Detect which cell encompasses the target text, then output its [X, Y] center coordinate. 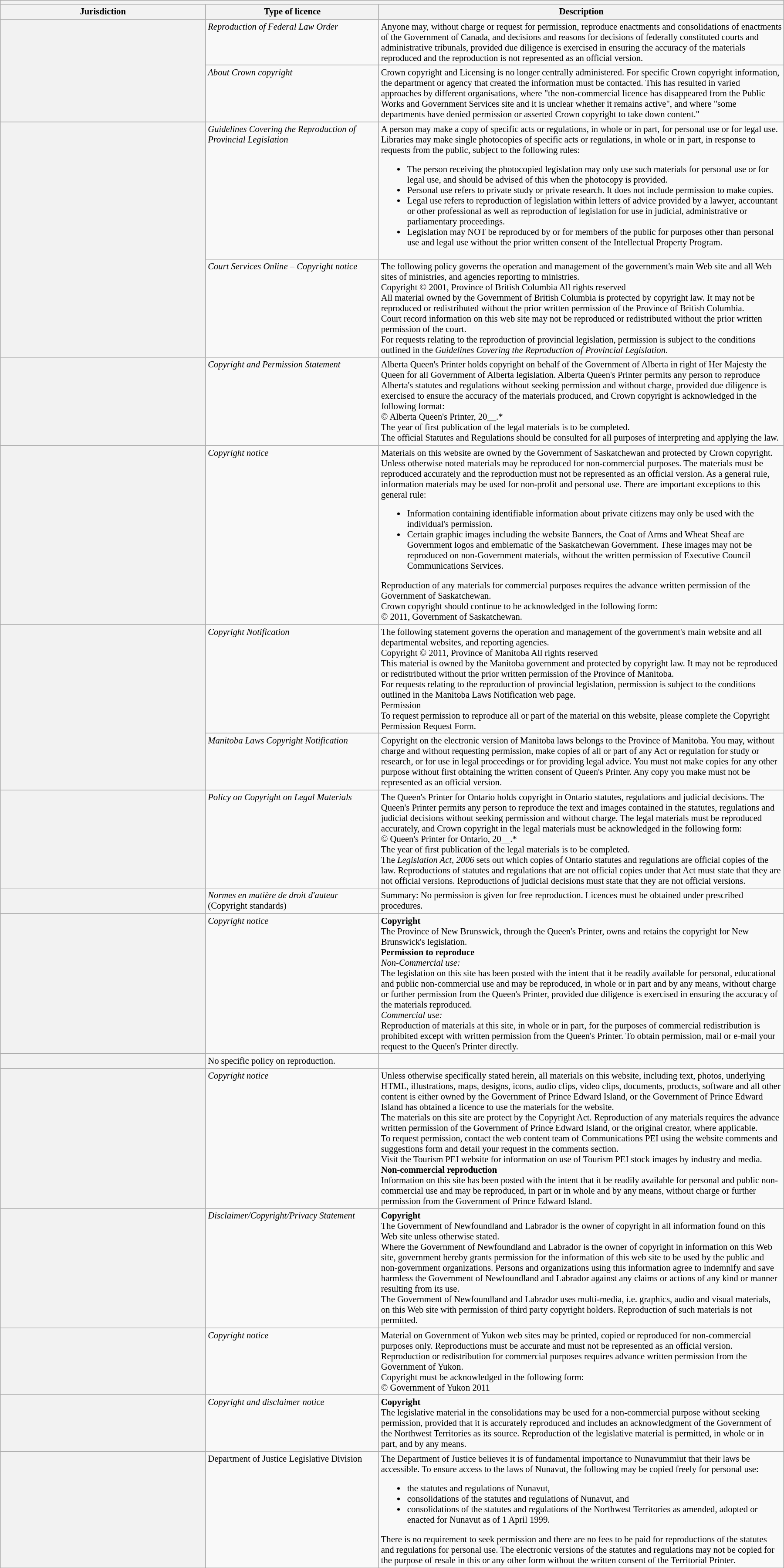
Jurisdiction [103, 12]
Copyright and disclaimer notice [292, 1423]
Copyright Notification [292, 679]
Description [581, 12]
Copyright and Permission Statement [292, 401]
Disclaimer/Copyright/Privacy Statement [292, 1268]
Summary: No permission is given for free reproduction. Licences must be obtained under prescribed procedures. [581, 901]
Guidelines Covering the Reproduction of Provincial Legislation [292, 190]
About Crown copyright [292, 94]
Court Services Online – Copyright notice [292, 308]
Normes en matière de droit d'auteur(Copyright standards) [292, 901]
No specific policy on reproduction. [292, 1061]
Manitoba Laws Copyright Notification [292, 762]
Type of licence [292, 12]
Policy on Copyright on Legal Materials [292, 839]
Department of Justice Legislative Division [292, 1510]
Reproduction of Federal Law Order [292, 42]
